Return the (x, y) coordinate for the center point of the cell that contains the specified text.  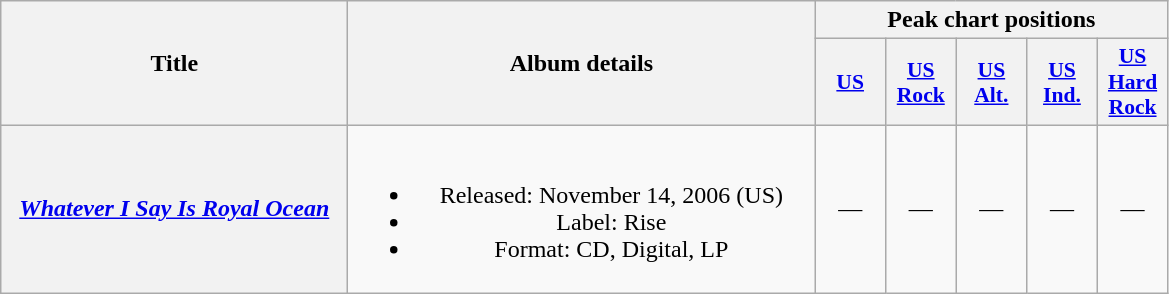
USRock (920, 82)
Peak chart positions (992, 20)
Released: November 14, 2006 (US)Label: RiseFormat: CD, Digital, LP (582, 208)
US (850, 82)
Album details (582, 64)
US Ind. (1062, 82)
US Alt. (992, 82)
Whatever I Say Is Royal Ocean (174, 208)
Title (174, 64)
US Hard Rock (1132, 82)
